Capture the cell that displays the provided text and extract its (x, y) central coordinate. 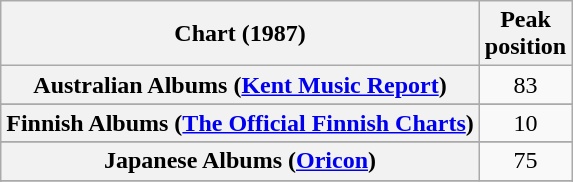
Finnish Albums (The Official Finnish Charts) (240, 123)
Peakposition (525, 34)
Chart (1987) (240, 34)
Japanese Albums (Oricon) (240, 161)
75 (525, 161)
Australian Albums (Kent Music Report) (240, 85)
83 (525, 85)
10 (525, 123)
